For the text-containing cell, return its midpoint in [X, Y] coordinate format. 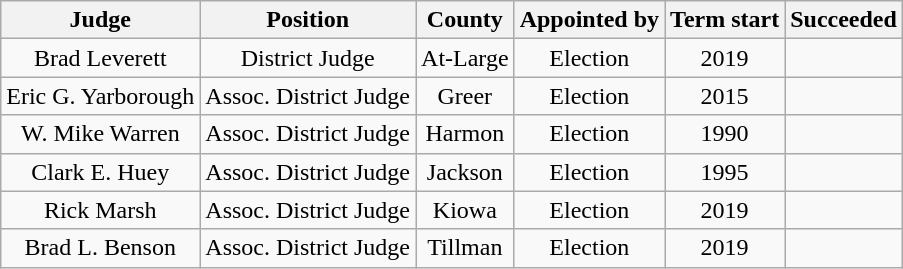
Tillman [466, 248]
Position [308, 20]
Kiowa [466, 210]
Clark E. Huey [100, 172]
Judge [100, 20]
1995 [725, 172]
Brad Leverett [100, 58]
At-Large [466, 58]
1990 [725, 134]
Succeeded [844, 20]
Eric G. Yarborough [100, 96]
Greer [466, 96]
Rick Marsh [100, 210]
Brad L. Benson [100, 248]
2015 [725, 96]
Term start [725, 20]
District Judge [308, 58]
County [466, 20]
Jackson [466, 172]
Appointed by [589, 20]
W. Mike Warren [100, 134]
Harmon [466, 134]
